Determine the [X, Y] coordinate at the center of the cell enclosing the given text.  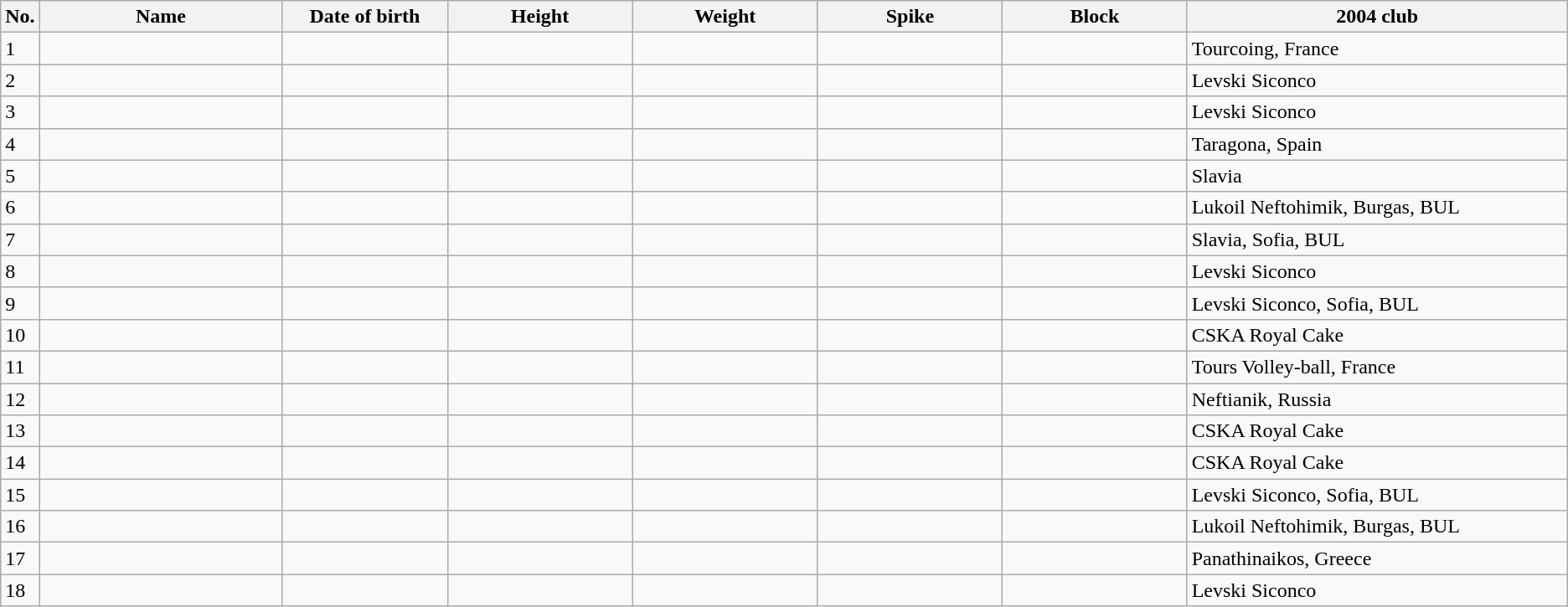
2 [20, 80]
13 [20, 431]
Block [1096, 17]
5 [20, 176]
12 [20, 399]
No. [20, 17]
Date of birth [365, 17]
9 [20, 303]
Tours Volley-ball, France [1377, 367]
11 [20, 367]
Slavia [1377, 176]
16 [20, 527]
2004 club [1377, 17]
Name [161, 17]
3 [20, 112]
1 [20, 49]
Spike [910, 17]
15 [20, 495]
6 [20, 208]
Neftianik, Russia [1377, 399]
Taragona, Spain [1377, 144]
4 [20, 144]
18 [20, 590]
8 [20, 271]
Tourcoing, France [1377, 49]
Height [539, 17]
10 [20, 335]
7 [20, 239]
14 [20, 463]
Slavia, Sofia, BUL [1377, 239]
Weight [725, 17]
Panathinaikos, Greece [1377, 558]
17 [20, 558]
